Identify which cell holds the provided text, then report its (X, Y) central coordinate. 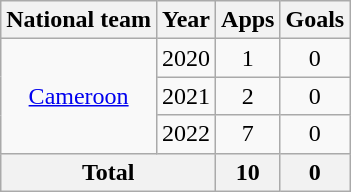
National team (79, 20)
Cameroon (79, 96)
Apps (248, 20)
7 (248, 134)
Year (186, 20)
1 (248, 58)
10 (248, 172)
Total (108, 172)
2021 (186, 96)
2020 (186, 58)
Goals (315, 20)
2022 (186, 134)
2 (248, 96)
